Detect which cell encompasses the target text, then output its (x, y) center coordinate. 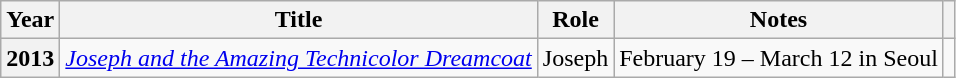
Title (298, 20)
Notes (779, 20)
Role (575, 20)
Joseph (575, 58)
Joseph and the Amazing Technicolor Dreamcoat (298, 58)
2013 (30, 58)
February 19 – March 12 in Seoul (779, 58)
Year (30, 20)
